Pinpoint the cell where the given text exists, returning its [X, Y] midpoint coordinate. 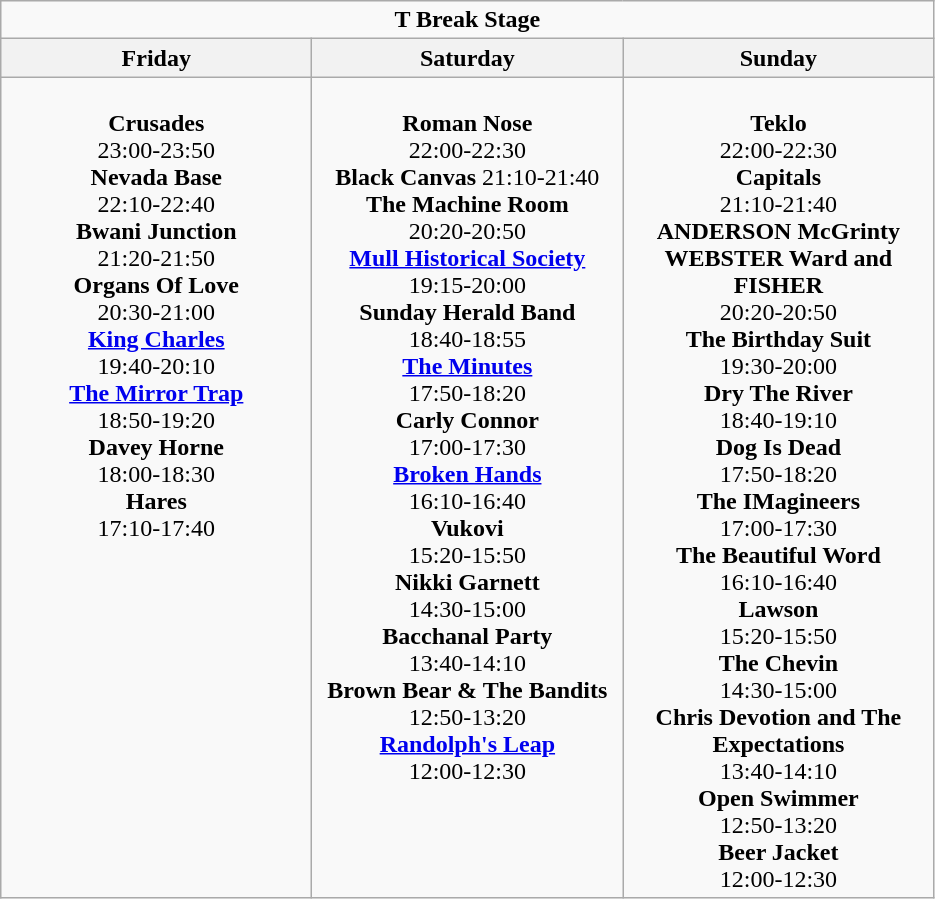
Friday [156, 58]
Saturday [468, 58]
T Break Stage [468, 20]
Sunday [778, 58]
